Determine the (X, Y) coordinate at the center of the cell enclosing the given text.  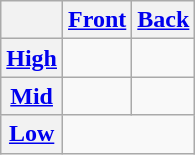
Back (164, 20)
Front (98, 20)
Low (32, 134)
Mid (32, 96)
High (32, 58)
